Output the (x, y) coordinate of the center of the cell containing the given text.  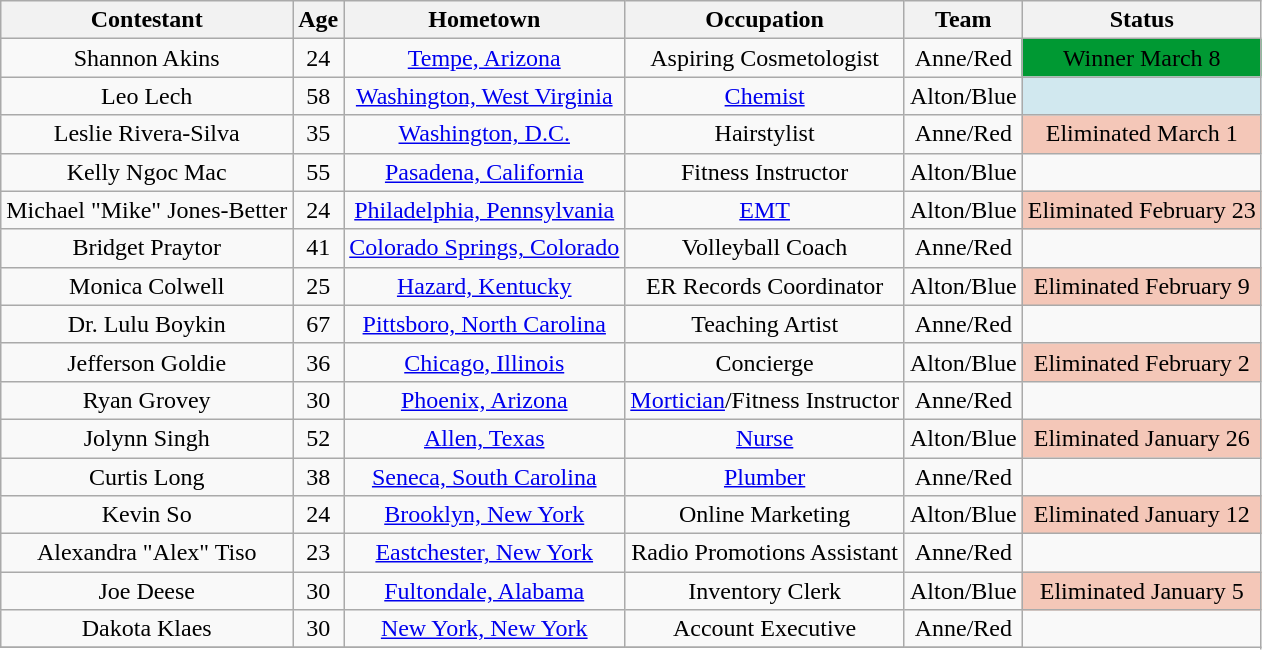
Eliminated February 2 (1142, 362)
Michael "Mike" Jones-Better (147, 210)
35 (318, 134)
Ryan Grovey (147, 400)
Pittsboro, North Carolina (484, 324)
EMT (765, 210)
Eliminated January 5 (1142, 591)
Eliminated January 26 (1142, 438)
Teaching Artist (765, 324)
Leo Lech (147, 96)
55 (318, 172)
Phoenix, Arizona (484, 400)
Washington, West Virginia (484, 96)
58 (318, 96)
Concierge (765, 362)
Hairstylist (765, 134)
Hometown (484, 20)
Shannon Akins (147, 58)
Leslie Rivera-Silva (147, 134)
Aspiring Cosmetologist (765, 58)
ER Records Coordinator (765, 286)
Radio Promotions Assistant (765, 553)
Tempe, Arizona (484, 58)
Monica Colwell (147, 286)
Curtis Long (147, 477)
Volleyball Coach (765, 248)
Jefferson Goldie (147, 362)
23 (318, 553)
Chemist (765, 96)
Eliminated January 12 (1142, 515)
Kelly Ngoc Mac (147, 172)
Online Marketing (765, 515)
Jolynn Singh (147, 438)
Joe Deese (147, 591)
Colorado Springs, Colorado (484, 248)
Occupation (765, 20)
Alexandra "Alex" Tiso (147, 553)
52 (318, 438)
41 (318, 248)
Fitness Instructor (765, 172)
Winner March 8 (1142, 58)
36 (318, 362)
Inventory Clerk (765, 591)
Plumber (765, 477)
Team (963, 20)
Eliminated March 1 (1142, 134)
Brooklyn, New York (484, 515)
Mortician/Fitness Instructor (765, 400)
67 (318, 324)
25 (318, 286)
Eliminated February 9 (1142, 286)
Allen, Texas (484, 438)
Hazard, Kentucky (484, 286)
Status (1142, 20)
New York, New York (484, 629)
Eastchester, New York (484, 553)
Bridget Praytor (147, 248)
Age (318, 20)
Nurse (765, 438)
Kevin So (147, 515)
Pasadena, California (484, 172)
Dr. Lulu Boykin (147, 324)
38 (318, 477)
Contestant (147, 20)
Seneca, South Carolina (484, 477)
Washington, D.C. (484, 134)
Fultondale, Alabama (484, 591)
Eliminated February 23 (1142, 210)
Dakota Klaes (147, 629)
Account Executive (765, 629)
Chicago, Illinois (484, 362)
Philadelphia, Pennsylvania (484, 210)
